Extract the [x, y] coordinate from the center of the cell holding the provided text.  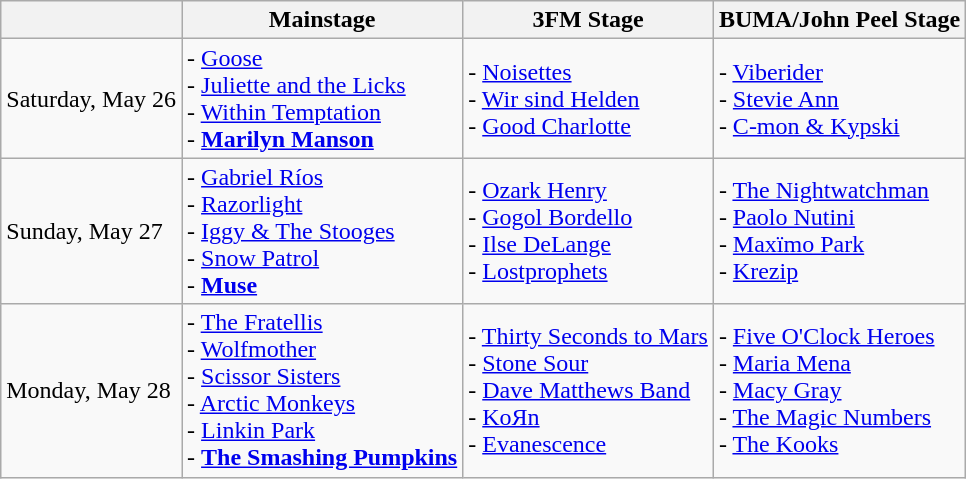
- Viberider- Stevie Ann- C-mon & Kypski [839, 98]
- Five O'Clock Heroes- Maria Mena- Macy Gray- The Magic Numbers- The Kooks [839, 390]
- Goose- Juliette and the Licks- Within Temptation- Marilyn Manson [322, 98]
3FM Stage [588, 20]
- Thirty Seconds to Mars- Stone Sour- Dave Matthews Band- KoЯn- Evanescence [588, 390]
Sunday, May 27 [92, 231]
- The Fratellis- Wolfmother- Scissor Sisters- Arctic Monkeys- Linkin Park- The Smashing Pumpkins [322, 390]
- The Nightwatchman- Paolo Nutini- Maxïmo Park- Krezip [839, 231]
BUMA/John Peel Stage [839, 20]
Monday, May 28 [92, 390]
Mainstage [322, 20]
Saturday, May 26 [92, 98]
- Gabriel Ríos- Razorlight- Iggy & The Stooges- Snow Patrol- Muse [322, 231]
- Ozark Henry- Gogol Bordello- Ilse DeLange- Lostprophets [588, 231]
- Noisettes- Wir sind Helden- Good Charlotte [588, 98]
